Search for the cell housing the specified text and yield its (X, Y) center coordinate. 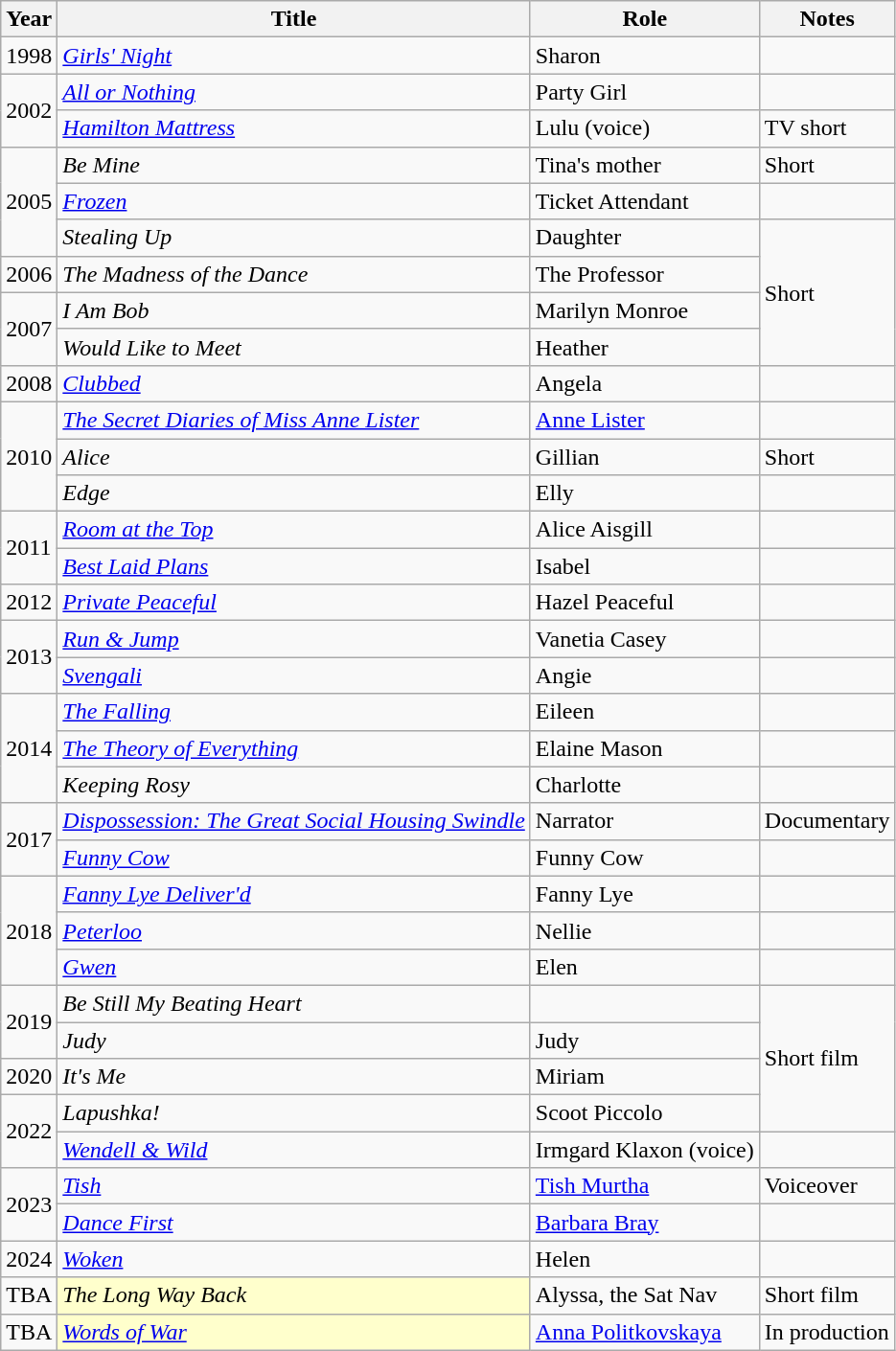
The Secret Diaries of Miss Anne Lister (294, 420)
Best Laid Plans (294, 566)
Charlotte (644, 785)
Ticket Attendant (644, 201)
Frozen (294, 201)
TV short (827, 128)
2008 (29, 383)
Alice (294, 457)
Vanetia Casey (644, 639)
2022 (29, 1132)
Be Still My Beating Heart (294, 1003)
Fanny Lye (644, 894)
Documentary (827, 821)
Peterloo (294, 930)
Irmgard Klaxon (voice) (644, 1150)
Role (644, 19)
Dance First (294, 1223)
2018 (29, 930)
2024 (29, 1259)
Barbara Bray (644, 1223)
Run & Jump (294, 639)
2017 (29, 839)
Keeping Rosy (294, 785)
The Falling (294, 712)
Eileen (644, 712)
Be Mine (294, 165)
Angela (644, 383)
2011 (29, 548)
2023 (29, 1204)
Gillian (644, 457)
Girls' Night (294, 56)
Hamilton Mattress (294, 128)
Sharon (644, 56)
Wendell & Wild (294, 1150)
Stealing Up (294, 238)
2013 (29, 657)
Gwen (294, 967)
Lulu (voice) (644, 128)
Room at the Top (294, 530)
The Madness of the Dance (294, 274)
Woken (294, 1259)
The Professor (644, 274)
Would Like to Meet (294, 347)
2020 (29, 1077)
Clubbed (294, 383)
I Am Bob (294, 310)
Lapushka! (294, 1113)
Alyssa, the Sat Nav (644, 1295)
The Long Way Back (294, 1295)
Elly (644, 493)
Edge (294, 493)
It's Me (294, 1077)
Party Girl (644, 92)
Voiceover (827, 1186)
Title (294, 19)
2019 (29, 1021)
Anne Lister (644, 420)
In production (827, 1332)
2002 (29, 110)
Heather (644, 347)
Svengali (294, 675)
Tish Murtha (644, 1186)
Elaine Mason (644, 748)
Tina's mother (644, 165)
2007 (29, 329)
Notes (827, 19)
Fanny Lye Deliver'd (294, 894)
Isabel (644, 566)
Marilyn Monroe (644, 310)
Miriam (644, 1077)
Dispossession: The Great Social Housing Swindle (294, 821)
Nellie (644, 930)
2014 (29, 748)
Scoot Piccolo (644, 1113)
2005 (29, 201)
Tish (294, 1186)
Year (29, 19)
2006 (29, 274)
Helen (644, 1259)
Angie (644, 675)
1998 (29, 56)
2012 (29, 603)
Alice Aisgill (644, 530)
Anna Politkovskaya (644, 1332)
Words of War (294, 1332)
Narrator (644, 821)
Elen (644, 967)
Private Peaceful (294, 603)
Hazel Peaceful (644, 603)
The Theory of Everything (294, 748)
Daughter (644, 238)
All or Nothing (294, 92)
2010 (29, 456)
